Scan for the cell matching the given text and deliver its (x, y) coordinate at center. 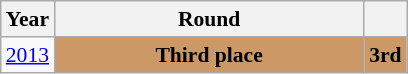
Round (209, 19)
2013 (28, 55)
Third place (209, 55)
Year (28, 19)
3rd (386, 55)
